Return the (X, Y) coordinate for the center point of the cell that contains the specified text.  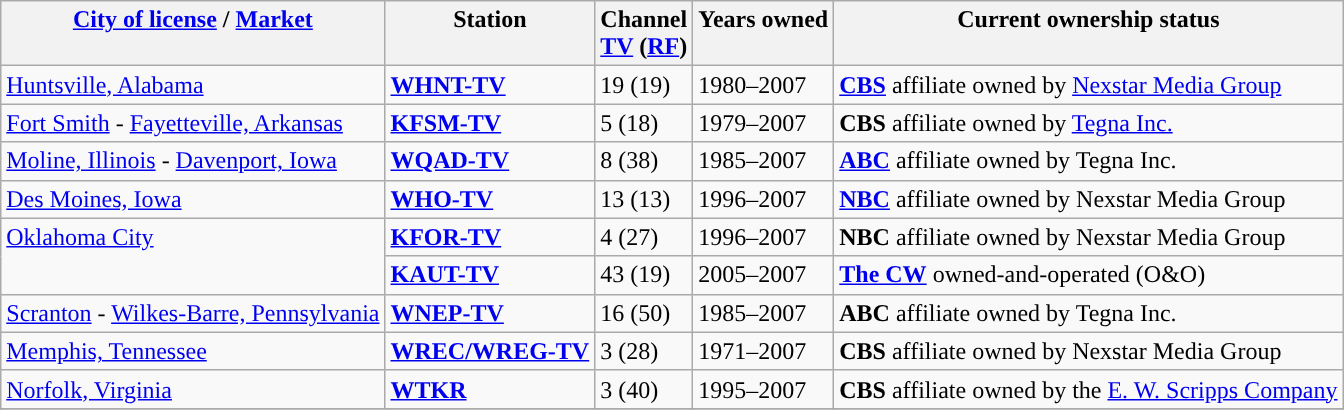
CBS affiliate owned by the E. W. Scripps Company (1088, 389)
WNEP-TV (490, 313)
Huntsville, Alabama (193, 85)
Des Moines, Iowa (193, 199)
WREC/WREG-TV (490, 351)
KFSM-TV (490, 123)
CBS affiliate owned by Tegna Inc. (1088, 123)
3 (40) (644, 389)
ChannelTV (RF) (644, 34)
3 (28) (644, 351)
13 (13) (644, 199)
KAUT-TV (490, 275)
1980–2007 (764, 85)
WHO-TV (490, 199)
WHNT-TV (490, 85)
The CW owned-and-operated (O&O) (1088, 275)
Memphis, Tennessee (193, 351)
19 (19) (644, 85)
16 (50) (644, 313)
WQAD-TV (490, 161)
Oklahoma City (193, 256)
Norfolk, Virginia (193, 389)
1995–2007 (764, 389)
Fort Smith - Fayetteville, Arkansas (193, 123)
Years owned (764, 34)
KFOR-TV (490, 237)
43 (19) (644, 275)
WTKR (490, 389)
Moline, Illinois - Davenport, Iowa (193, 161)
5 (18) (644, 123)
1979–2007 (764, 123)
Current ownership status (1088, 34)
8 (38) (644, 161)
City of license / Market (193, 34)
1971–2007 (764, 351)
4 (27) (644, 237)
Station (490, 34)
Scranton - Wilkes-Barre, Pennsylvania (193, 313)
2005–2007 (764, 275)
